Extract the [x, y] coordinate from the center of the cell holding the provided text.  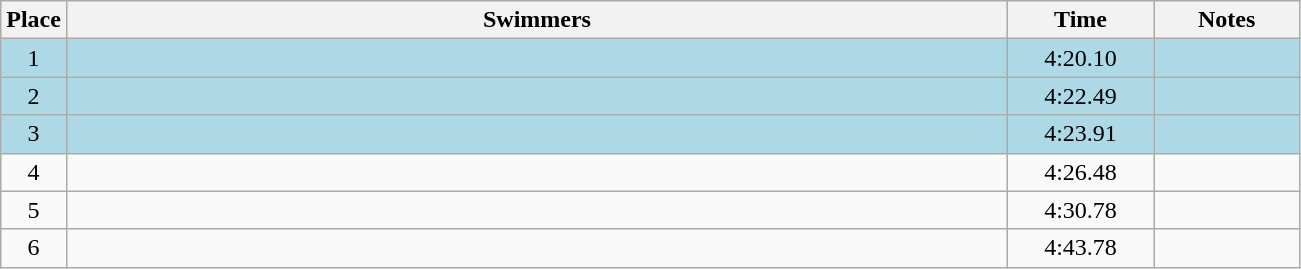
Place [34, 20]
Notes [1227, 20]
3 [34, 134]
Time [1081, 20]
4:43.78 [1081, 248]
5 [34, 210]
4:26.48 [1081, 172]
1 [34, 58]
4:22.49 [1081, 96]
Swimmers [536, 20]
4:23.91 [1081, 134]
4:20.10 [1081, 58]
4:30.78 [1081, 210]
4 [34, 172]
6 [34, 248]
2 [34, 96]
